Capture the cell that displays the provided text and extract its (x, y) central coordinate. 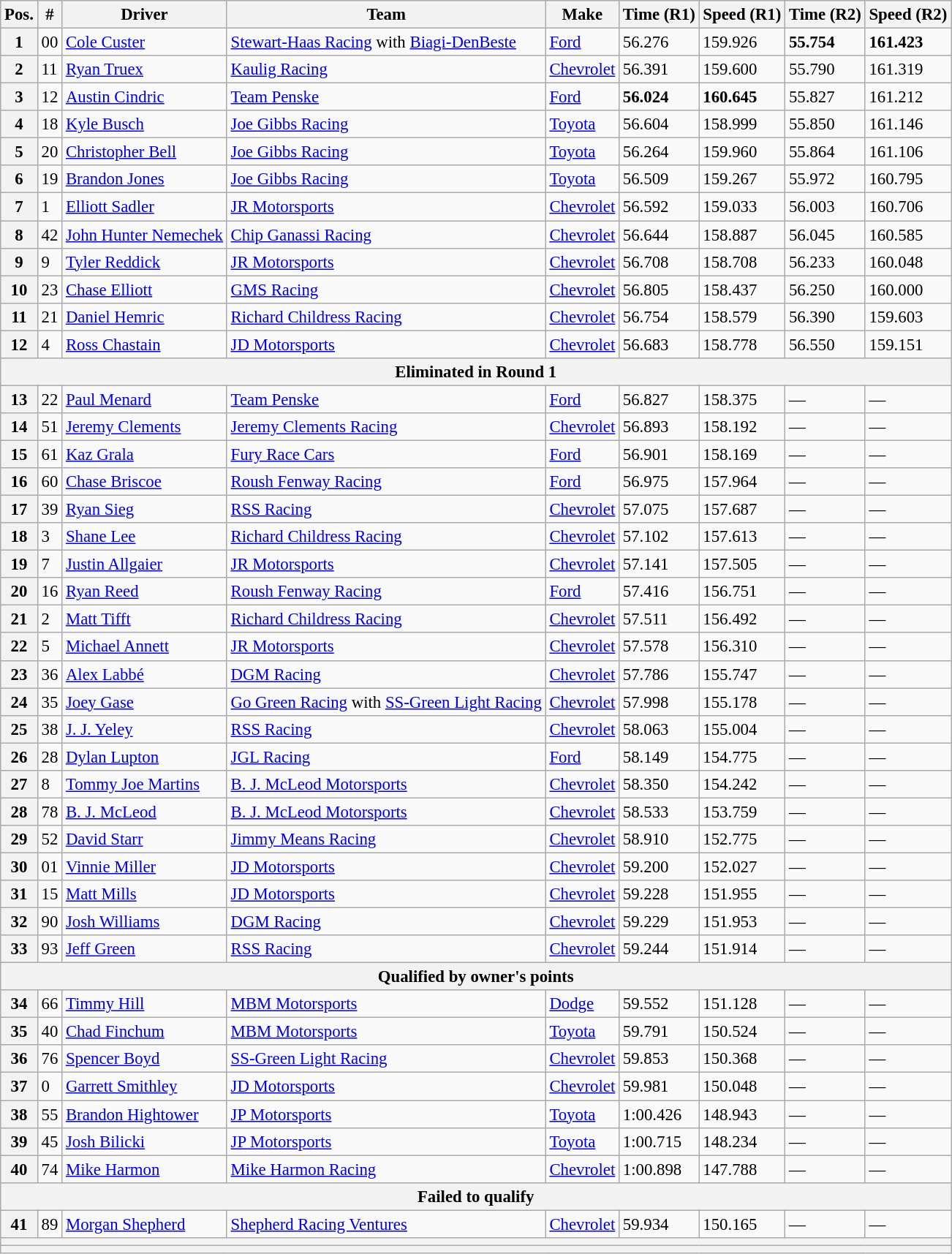
56.975 (660, 482)
Vinnie Miller (145, 866)
56.592 (660, 207)
57.511 (660, 619)
90 (50, 922)
76 (50, 1060)
57.416 (660, 592)
56.893 (660, 427)
Driver (145, 15)
10 (19, 290)
57.786 (660, 674)
154.775 (742, 757)
01 (50, 866)
158.192 (742, 427)
Stewart-Haas Racing with Biagi-DenBeste (386, 42)
158.375 (742, 399)
59.853 (660, 1060)
151.953 (742, 922)
Make (582, 15)
59.200 (660, 866)
158.778 (742, 344)
152.027 (742, 866)
27 (19, 785)
Brandon Hightower (145, 1114)
58.533 (660, 812)
14 (19, 427)
Ryan Sieg (145, 510)
57.102 (660, 537)
158.708 (742, 262)
1:00.715 (660, 1141)
161.212 (908, 97)
158.887 (742, 235)
150.368 (742, 1060)
160.585 (908, 235)
Team (386, 15)
161.146 (908, 124)
59.244 (660, 949)
154.242 (742, 785)
159.960 (742, 152)
Chase Briscoe (145, 482)
148.943 (742, 1114)
Kaz Grala (145, 454)
32 (19, 922)
51 (50, 427)
33 (19, 949)
59.552 (660, 1004)
56.754 (660, 317)
157.964 (742, 482)
56.045 (826, 235)
Tyler Reddick (145, 262)
41 (19, 1224)
150.048 (742, 1087)
159.926 (742, 42)
Brandon Jones (145, 179)
Christopher Bell (145, 152)
156.310 (742, 647)
55.754 (826, 42)
161.423 (908, 42)
55 (50, 1114)
56.024 (660, 97)
Tommy Joe Martins (145, 785)
56.708 (660, 262)
57.578 (660, 647)
Chad Finchum (145, 1032)
00 (50, 42)
26 (19, 757)
Ryan Truex (145, 69)
159.600 (742, 69)
56.683 (660, 344)
157.613 (742, 537)
Eliminated in Round 1 (476, 372)
52 (50, 839)
56.509 (660, 179)
160.706 (908, 207)
Chip Ganassi Racing (386, 235)
Justin Allgaier (145, 564)
151.955 (742, 894)
Mike Harmon (145, 1169)
Failed to qualify (476, 1196)
56.390 (826, 317)
56.003 (826, 207)
57.998 (660, 702)
89 (50, 1224)
58.149 (660, 757)
Ross Chastain (145, 344)
160.645 (742, 97)
Daniel Hemric (145, 317)
56.901 (660, 454)
Josh Bilicki (145, 1141)
56.391 (660, 69)
156.492 (742, 619)
Pos. (19, 15)
Timmy Hill (145, 1004)
158.169 (742, 454)
151.128 (742, 1004)
Josh Williams (145, 922)
34 (19, 1004)
55.850 (826, 124)
Garrett Smithley (145, 1087)
31 (19, 894)
158.999 (742, 124)
30 (19, 866)
55.972 (826, 179)
59.981 (660, 1087)
Jeff Green (145, 949)
161.319 (908, 69)
SS-Green Light Racing (386, 1060)
Time (R1) (660, 15)
Qualified by owner's points (476, 977)
Dylan Lupton (145, 757)
GMS Racing (386, 290)
156.751 (742, 592)
Speed (R1) (742, 15)
57.075 (660, 510)
93 (50, 949)
147.788 (742, 1169)
Michael Annett (145, 647)
66 (50, 1004)
160.000 (908, 290)
55.827 (826, 97)
John Hunter Nemechek (145, 235)
74 (50, 1169)
56.604 (660, 124)
Dodge (582, 1004)
157.687 (742, 510)
56.276 (660, 42)
1:00.898 (660, 1169)
161.106 (908, 152)
Chase Elliott (145, 290)
Cole Custer (145, 42)
150.524 (742, 1032)
59.791 (660, 1032)
59.228 (660, 894)
56.233 (826, 262)
# (50, 15)
Go Green Racing with SS-Green Light Racing (386, 702)
Alex Labbé (145, 674)
55.790 (826, 69)
13 (19, 399)
58.350 (660, 785)
Joey Gase (145, 702)
Shane Lee (145, 537)
25 (19, 729)
56.644 (660, 235)
58.910 (660, 839)
59.934 (660, 1224)
56.827 (660, 399)
159.603 (908, 317)
Kyle Busch (145, 124)
153.759 (742, 812)
Kaulig Racing (386, 69)
61 (50, 454)
Elliott Sadler (145, 207)
6 (19, 179)
David Starr (145, 839)
155.747 (742, 674)
17 (19, 510)
152.775 (742, 839)
Matt Tifft (145, 619)
Paul Menard (145, 399)
158.579 (742, 317)
1:00.426 (660, 1114)
155.178 (742, 702)
Mike Harmon Racing (386, 1169)
56.264 (660, 152)
Jeremy Clements Racing (386, 427)
157.505 (742, 564)
42 (50, 235)
155.004 (742, 729)
Speed (R2) (908, 15)
159.151 (908, 344)
56.805 (660, 290)
Time (R2) (826, 15)
45 (50, 1141)
159.033 (742, 207)
56.550 (826, 344)
150.165 (742, 1224)
29 (19, 839)
J. J. Yeley (145, 729)
Jeremy Clements (145, 427)
24 (19, 702)
Jimmy Means Racing (386, 839)
Morgan Shepherd (145, 1224)
B. J. McLeod (145, 812)
57.141 (660, 564)
0 (50, 1087)
Matt Mills (145, 894)
151.914 (742, 949)
55.864 (826, 152)
58.063 (660, 729)
159.267 (742, 179)
148.234 (742, 1141)
56.250 (826, 290)
JGL Racing (386, 757)
158.437 (742, 290)
Shepherd Racing Ventures (386, 1224)
59.229 (660, 922)
78 (50, 812)
160.048 (908, 262)
37 (19, 1087)
Spencer Boyd (145, 1060)
60 (50, 482)
Fury Race Cars (386, 454)
Ryan Reed (145, 592)
160.795 (908, 179)
Austin Cindric (145, 97)
